Detect which cell encompasses the target text, then output its (X, Y) center coordinate. 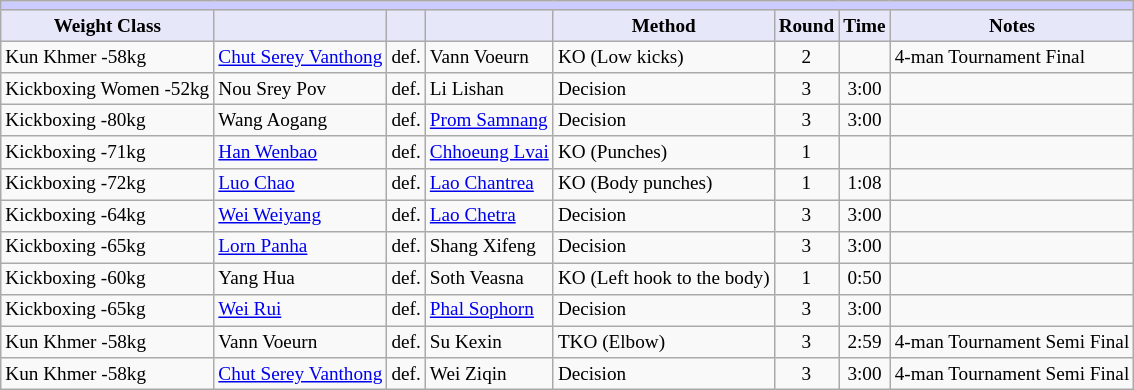
Weight Class (108, 26)
0:50 (864, 279)
Chhoeung Lvai (489, 152)
TKO (Elbow) (664, 342)
2 (806, 57)
KO (Low kicks) (664, 57)
Phal Sophorn (489, 310)
Kickboxing -72kg (108, 184)
Su Kexin (489, 342)
Li Lishan (489, 89)
Luo Chao (300, 184)
Kickboxing -80kg (108, 121)
Lorn Panha (300, 247)
Round (806, 26)
Lao Chantrea (489, 184)
Wei Weiyang (300, 216)
1:08 (864, 184)
Kickboxing Women -52kg (108, 89)
Kickboxing -64kg (108, 216)
Han Wenbao (300, 152)
Yang Hua (300, 279)
Kickboxing -60kg (108, 279)
Wang Aogang (300, 121)
Method (664, 26)
Notes (1012, 26)
Wei Ziqin (489, 374)
Lao Chetra (489, 216)
Time (864, 26)
Prom Samnang (489, 121)
2:59 (864, 342)
Wei Rui (300, 310)
KO (Body punches) (664, 184)
4-man Tournament Final (1012, 57)
Soth Veasna (489, 279)
KO (Punches) (664, 152)
Kickboxing -71kg (108, 152)
Nou Srey Pov (300, 89)
Shang Xifeng (489, 247)
KO (Left hook to the body) (664, 279)
